Detect which cell encompasses the target text, then output its (X, Y) center coordinate. 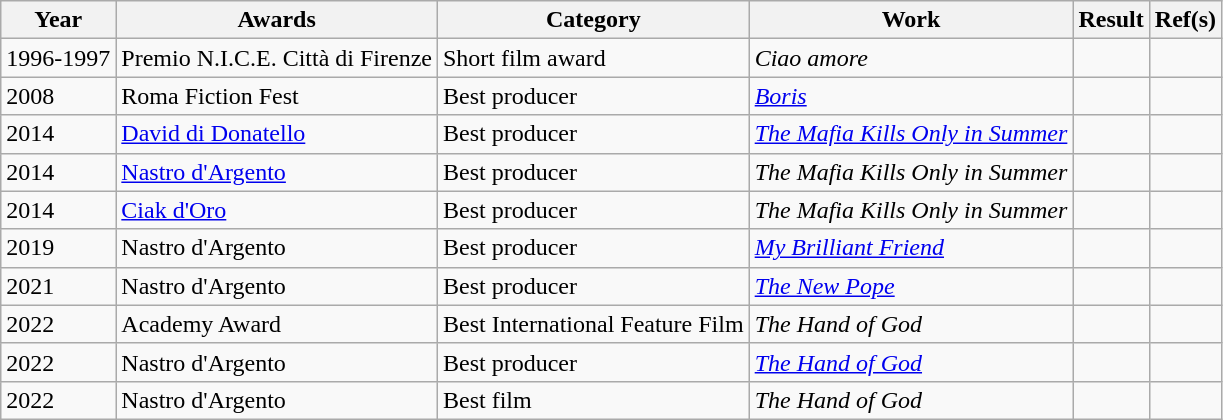
Academy Award (277, 324)
Roma Fiction Fest (277, 96)
Premio N.I.C.E. Città di Firenze (277, 58)
2019 (58, 248)
Category (593, 20)
2021 (58, 286)
Year (58, 20)
Short film award (593, 58)
Boris (911, 96)
Result (1111, 20)
Best film (593, 400)
Best International Feature Film (593, 324)
1996-1997 (58, 58)
Awards (277, 20)
Ciao amore (911, 58)
David di Donatello (277, 134)
The New Pope (911, 286)
My Brilliant Friend (911, 248)
Ref(s) (1185, 20)
2008 (58, 96)
Work (911, 20)
Ciak d'Oro (277, 210)
